Determine the [x, y] coordinate at the center of the cell enclosing the given text.  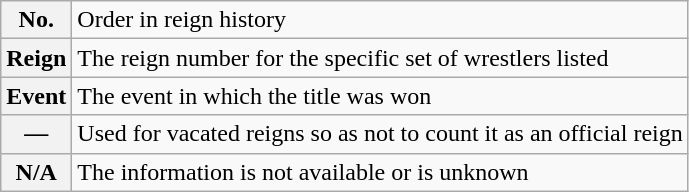
N/A [36, 172]
— [36, 134]
The reign number for the specific set of wrestlers listed [380, 58]
Order in reign history [380, 20]
Reign [36, 58]
Used for vacated reigns so as not to count it as an official reign [380, 134]
Event [36, 96]
No. [36, 20]
The event in which the title was won [380, 96]
The information is not available or is unknown [380, 172]
